Extract the (X, Y) coordinate from the center of the cell holding the provided text.  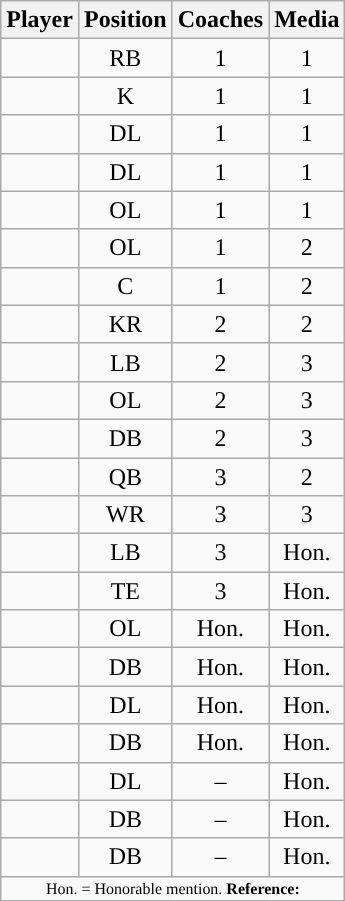
K (125, 96)
RB (125, 58)
Hon. = Honorable mention. Reference: (173, 888)
Position (125, 20)
TE (125, 591)
KR (125, 324)
Player (40, 20)
Coaches (220, 20)
WR (125, 515)
QB (125, 477)
C (125, 286)
Media (307, 20)
